Scan for the cell matching the given text and deliver its [x, y] coordinate at center. 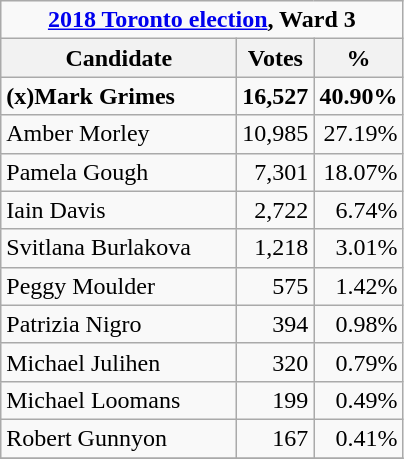
199 [276, 400]
0.49% [358, 400]
Svitlana Burlakova [119, 248]
7,301 [276, 172]
Michael Loomans [119, 400]
2018 Toronto election, Ward 3 [202, 20]
Pamela Gough [119, 172]
Patrizia Nigro [119, 324]
Candidate [119, 58]
3.01% [358, 248]
Peggy Moulder [119, 286]
10,985 [276, 134]
6.74% [358, 210]
320 [276, 362]
Votes [276, 58]
575 [276, 286]
0.41% [358, 438]
27.19% [358, 134]
18.07% [358, 172]
1,218 [276, 248]
0.79% [358, 362]
167 [276, 438]
Michael Julihen [119, 362]
Amber Morley [119, 134]
(x)Mark Grimes [119, 96]
1.42% [358, 286]
% [358, 58]
0.98% [358, 324]
40.90% [358, 96]
2,722 [276, 210]
Robert Gunnyon [119, 438]
Iain Davis [119, 210]
394 [276, 324]
16,527 [276, 96]
